Search for the cell housing the specified text and yield its [X, Y] center coordinate. 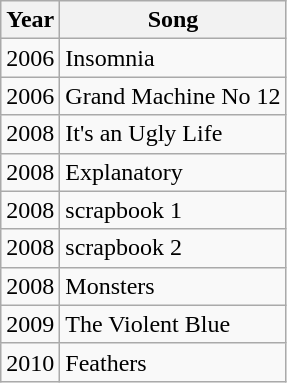
Song [173, 20]
Feathers [173, 362]
2010 [30, 362]
It's an Ugly Life [173, 134]
Monsters [173, 286]
Year [30, 20]
Explanatory [173, 172]
Grand Machine No 12 [173, 96]
scrapbook 2 [173, 248]
2009 [30, 324]
scrapbook 1 [173, 210]
Insomnia [173, 58]
The Violent Blue [173, 324]
